Return (X, Y) of the center of cell containing provided text 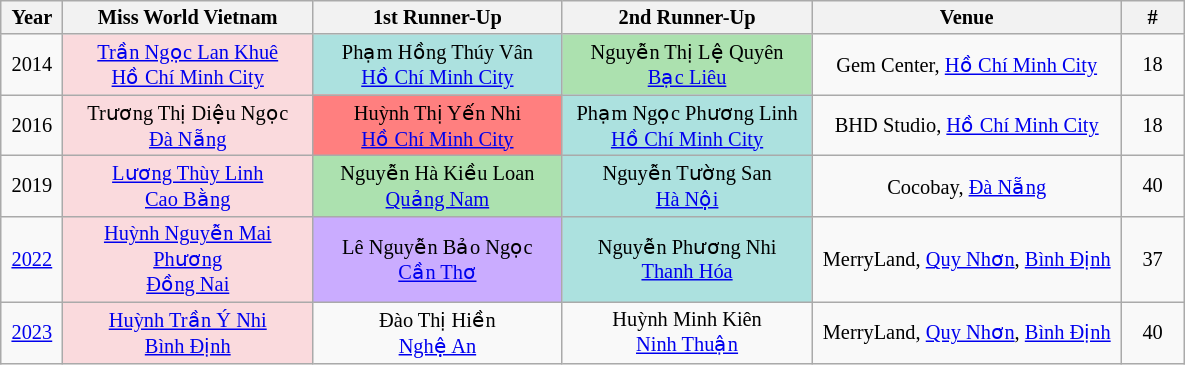
2014 (32, 64)
Phạm Hồng Thúy VânHồ Chí Minh City (438, 64)
Huỳnh Nguyễn Mai PhươngĐồng Nai (188, 259)
Miss World Vietnam (188, 17)
Huỳnh Trần Ý NhiBình Định (188, 332)
Trần Ngọc Lan KhuêHồ Chí Minh City (188, 64)
Year (32, 17)
Lê Nguyễn Bảo NgọcCần Thơ (438, 259)
Đào Thị HiềnNghệ An (438, 332)
2023 (32, 332)
2019 (32, 186)
Nguyễn Thị Lệ QuyênBạc Liêu (687, 64)
Lương Thùy LinhCao Bằng (188, 186)
Nguyễn Hà Kiều LoanQuảng Nam (438, 186)
Cocobay, Đà Nẵng (967, 186)
Phạm Ngọc Phương LinhHồ Chí Minh City (687, 126)
37 (1153, 259)
1st Runner-Up (438, 17)
2022 (32, 259)
Gem Center, Hồ Chí Minh City (967, 64)
Huỳnh Thị Yến NhiHồ Chí Minh City (438, 126)
Venue (967, 17)
BHD Studio, Hồ Chí Minh City (967, 126)
2nd Runner-Up (687, 17)
Trương Thị Diệu NgọcĐà Nẵng (188, 126)
Nguyễn Tường SanHà Nội (687, 186)
Nguyễn Phương NhiThanh Hóa (687, 259)
# (1153, 17)
Huỳnh Minh KiênNinh Thuận (687, 332)
2016 (32, 126)
